Capture the cell that displays the provided text and extract its [x, y] central coordinate. 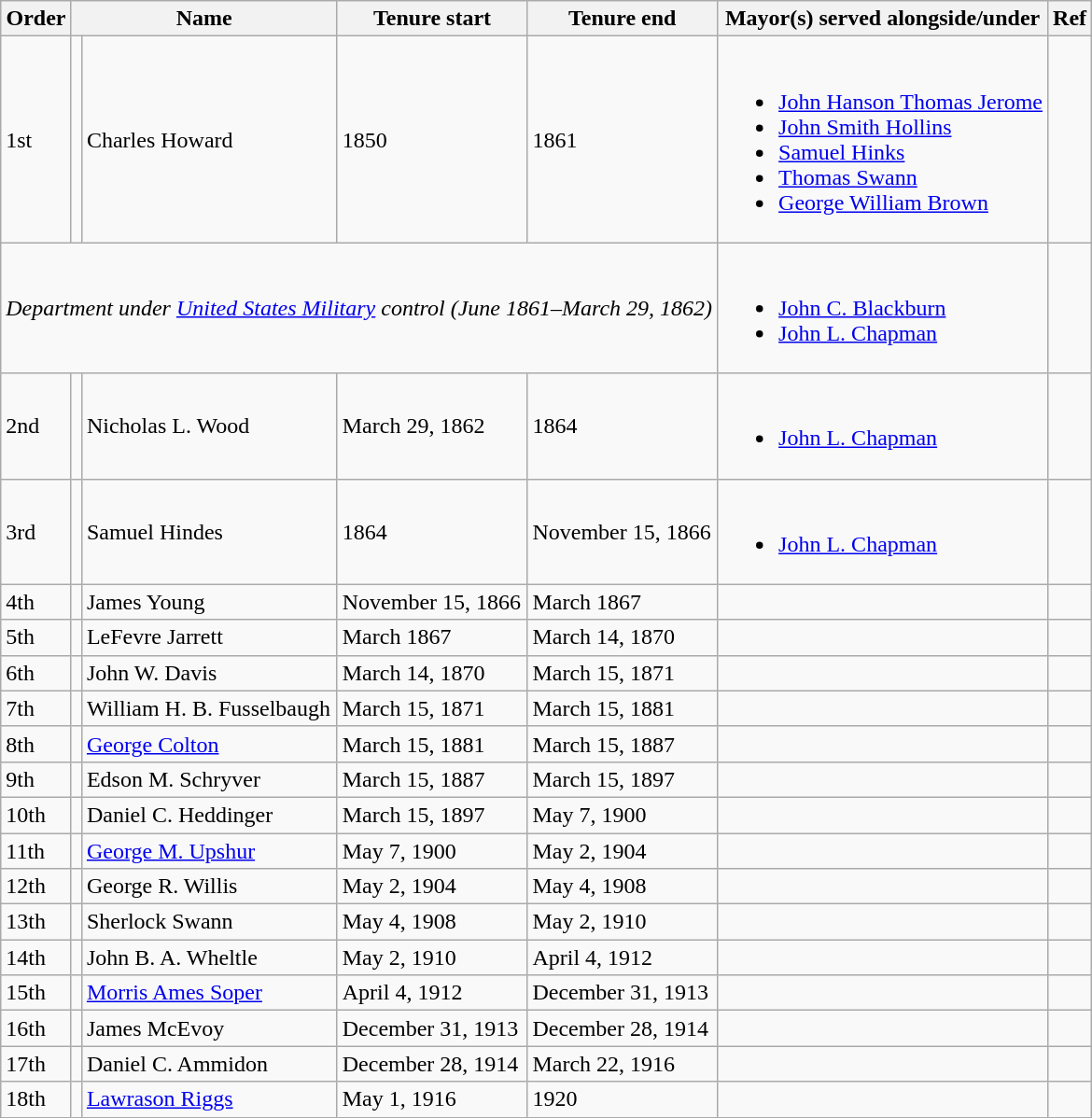
13th [36, 922]
16th [36, 1028]
Order [36, 19]
LeFevre Jarrett [209, 637]
Mayor(s) served alongside/under [883, 19]
1861 [623, 140]
3rd [36, 532]
May 1, 1916 [432, 1099]
George M. Upshur [209, 850]
2nd [36, 426]
8th [36, 744]
Charles Howard [209, 140]
March 29, 1862 [432, 426]
11th [36, 850]
5th [36, 637]
James McEvoy [209, 1028]
17th [36, 1064]
Samuel Hindes [209, 532]
George R. Willis [209, 887]
March 22, 1916 [623, 1064]
Daniel C. Ammidon [209, 1064]
9th [36, 779]
Morris Ames Soper [209, 993]
14th [36, 957]
Nicholas L. Wood [209, 426]
Sherlock Swann [209, 922]
Daniel C. Heddinger [209, 815]
1850 [432, 140]
Lawrason Riggs [209, 1099]
18th [36, 1099]
Edson M. Schryver [209, 779]
1st [36, 140]
Department under United States Military control (June 1861–March 29, 1862) [359, 308]
Tenure start [432, 19]
John W. Davis [209, 673]
Name [203, 19]
John B. A. Wheltle [209, 957]
George Colton [209, 744]
4th [36, 602]
7th [36, 708]
6th [36, 673]
John C. BlackburnJohn L. Chapman [883, 308]
Tenure end [623, 19]
10th [36, 815]
James Young [209, 602]
John Hanson Thomas JeromeJohn Smith HollinsSamuel HinksThomas SwannGeorge William Brown [883, 140]
Ref [1070, 19]
William H. B. Fusselbaugh [209, 708]
12th [36, 887]
1920 [623, 1099]
15th [36, 993]
